Search for the cell housing the specified text and yield its (X, Y) center coordinate. 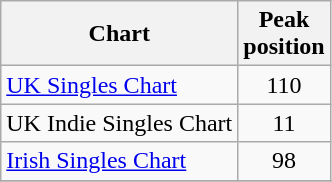
UK Singles Chart (120, 85)
Irish Singles Chart (120, 161)
110 (284, 85)
98 (284, 161)
UK Indie Singles Chart (120, 123)
11 (284, 123)
Chart (120, 34)
Peakposition (284, 34)
